Return [x, y] of the center of cell containing provided text 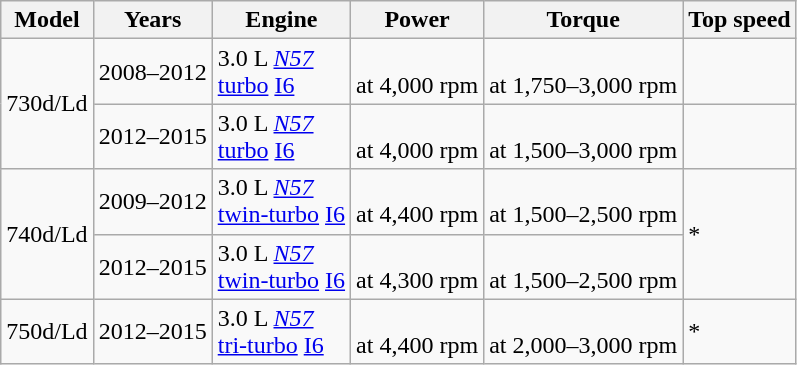
3.0 L N57 tri-turbo I6 [281, 332]
Top speed [740, 20]
2009–2012 [152, 202]
Engine [281, 20]
2008–2012 [152, 72]
at 2,000–3,000 rpm [584, 332]
Power [418, 20]
Torque [584, 20]
730d/Ld [47, 104]
750d/Ld [47, 332]
at 1,500–3,000 rpm [584, 136]
Years [152, 20]
Model [47, 20]
at 4,300 rpm [418, 266]
740d/Ld [47, 234]
at 1,750–3,000 rpm [584, 72]
